For the text-containing cell, return its midpoint in [X, Y] coordinate format. 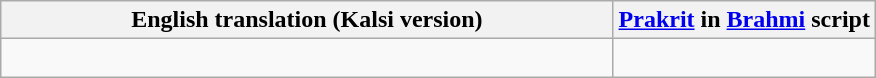
English translation (Kalsi version) [307, 20]
Prakrit in Brahmi script [744, 20]
